Output the [x, y] coordinate of the center of the cell containing the given text.  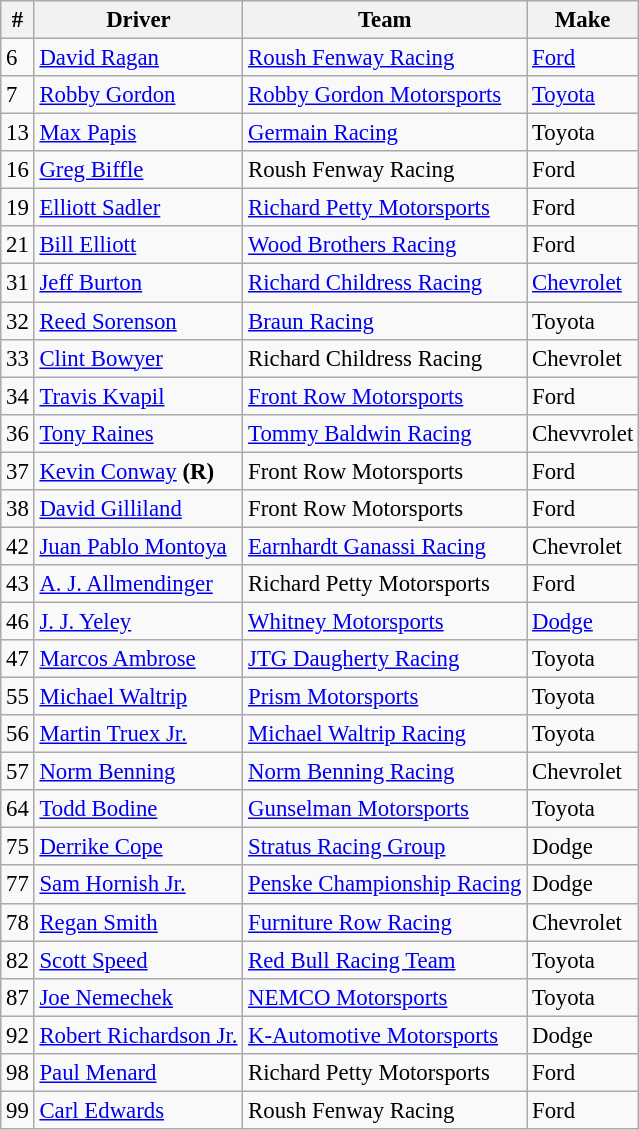
Wood Brothers Racing [385, 245]
77 [18, 885]
31 [18, 283]
Marcos Ambrose [138, 659]
Braun Racing [385, 321]
Tommy Baldwin Racing [385, 433]
Travis Kvapil [138, 396]
Stratus Racing Group [385, 847]
J. J. Yeley [138, 621]
Michael Waltrip [138, 697]
Michael Waltrip Racing [385, 734]
42 [18, 546]
55 [18, 697]
78 [18, 922]
43 [18, 584]
56 [18, 734]
Prism Motorsports [385, 697]
Germain Racing [385, 133]
Tony Raines [138, 433]
57 [18, 772]
7 [18, 95]
21 [18, 245]
Norm Benning Racing [385, 772]
98 [18, 1073]
38 [18, 509]
Joe Nemechek [138, 997]
Kevin Conway (R) [138, 471]
Whitney Motorsports [385, 621]
75 [18, 847]
K-Automotive Motorsports [385, 1035]
Robby Gordon [138, 95]
Elliott Sadler [138, 208]
Carl Edwards [138, 1110]
32 [18, 321]
37 [18, 471]
Greg Biffle [138, 170]
34 [18, 396]
82 [18, 960]
19 [18, 208]
Chevvrolet [583, 433]
A. J. Allmendinger [138, 584]
Earnhardt Ganassi Racing [385, 546]
Sam Hornish Jr. [138, 885]
Furniture Row Racing [385, 922]
Norm Benning [138, 772]
Make [583, 20]
Derrike Cope [138, 847]
Robert Richardson Jr. [138, 1035]
Jeff Burton [138, 283]
Todd Bodine [138, 809]
JTG Daugherty Racing [385, 659]
Scott Speed [138, 960]
Team [385, 20]
92 [18, 1035]
Gunselman Motorsports [385, 809]
Robby Gordon Motorsports [385, 95]
Juan Pablo Montoya [138, 546]
46 [18, 621]
Penske Championship Racing [385, 885]
47 [18, 659]
Martin Truex Jr. [138, 734]
David Gilliland [138, 509]
99 [18, 1110]
36 [18, 433]
NEMCO Motorsports [385, 997]
Bill Elliott [138, 245]
Clint Bowyer [138, 358]
87 [18, 997]
Paul Menard [138, 1073]
# [18, 20]
Driver [138, 20]
Regan Smith [138, 922]
Red Bull Racing Team [385, 960]
David Ragan [138, 58]
64 [18, 809]
16 [18, 170]
Max Papis [138, 133]
13 [18, 133]
6 [18, 58]
Reed Sorenson [138, 321]
33 [18, 358]
